Locate the cell with the specified text and output its (X, Y) center coordinate. 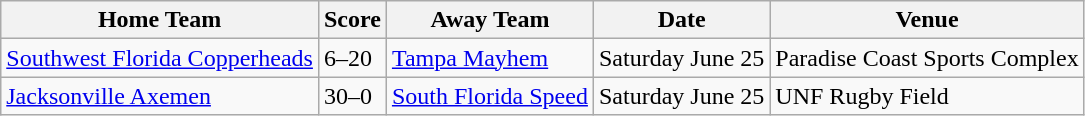
Tampa Mayhem (490, 58)
Southwest Florida Copperheads (160, 58)
Home Team (160, 20)
South Florida Speed (490, 96)
Venue (927, 20)
Date (681, 20)
Paradise Coast Sports Complex (927, 58)
30–0 (352, 96)
Away Team (490, 20)
6–20 (352, 58)
Jacksonville Axemen (160, 96)
UNF Rugby Field (927, 96)
Score (352, 20)
